Identify which cell holds the provided text, then report its (X, Y) central coordinate. 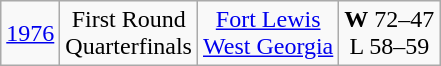
First RoundQuarterfinals (129, 34)
Fort LewisWest Georgia (268, 34)
W 72–47L 58–59 (390, 34)
1976 (30, 34)
